Pinpoint the cell where the given text exists, returning its [x, y] midpoint coordinate. 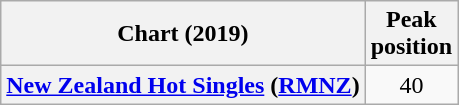
New Zealand Hot Singles (RMNZ) [183, 85]
Peakposition [411, 34]
40 [411, 85]
Chart (2019) [183, 34]
